Return the (x, y) coordinate for the center point of the cell that contains the specified text.  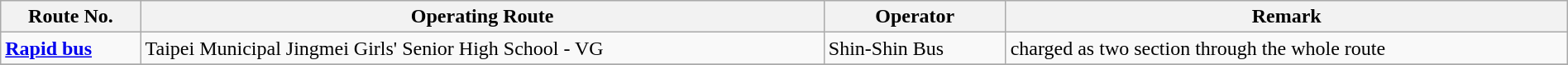
Taipei Municipal Jingmei Girls' Senior High School - VG (482, 48)
Operating Route (482, 17)
Shin-Shin Bus (915, 48)
Rapid bus (71, 48)
charged as two section through the whole route (1287, 48)
Remark (1287, 17)
Operator (915, 17)
Route No. (71, 17)
